From the cell containing the given text, extract its center point as (x, y) coordinate. 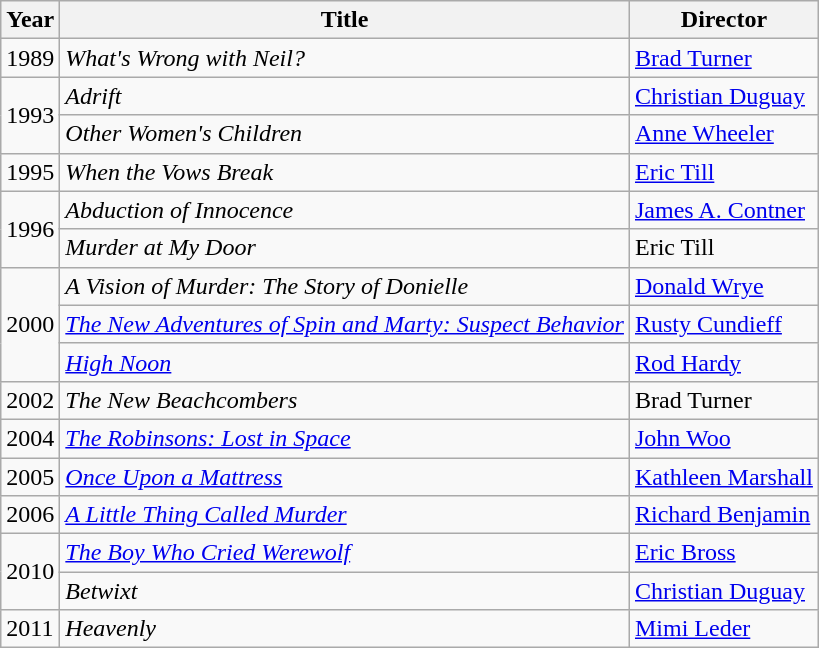
The Boy Who Cried Werewolf (345, 553)
Richard Benjamin (724, 515)
A Little Thing Called Murder (345, 515)
When the Vows Break (345, 172)
Other Women's Children (345, 134)
High Noon (345, 362)
The New Beachcombers (345, 400)
Once Upon a Mattress (345, 477)
James A. Contner (724, 210)
Rod Hardy (724, 362)
Adrift (345, 96)
2004 (30, 438)
Title (345, 20)
Donald Wrye (724, 286)
2006 (30, 515)
Anne Wheeler (724, 134)
Mimi Leder (724, 629)
1995 (30, 172)
What's Wrong with Neil? (345, 58)
Heavenly (345, 629)
A Vision of Murder: The Story of Donielle (345, 286)
Kathleen Marshall (724, 477)
1989 (30, 58)
Rusty Cundieff (724, 324)
2011 (30, 629)
1993 (30, 115)
Eric Bross (724, 553)
Year (30, 20)
The Robinsons: Lost in Space (345, 438)
Abduction of Innocence (345, 210)
2010 (30, 572)
Director (724, 20)
John Woo (724, 438)
Betwixt (345, 591)
1996 (30, 229)
2000 (30, 324)
Murder at My Door (345, 248)
2005 (30, 477)
The New Adventures of Spin and Marty: Suspect Behavior (345, 324)
2002 (30, 400)
